Provide the [X, Y] coordinate of the cell's center where the given text is located.  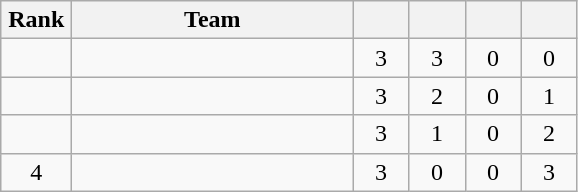
4 [36, 172]
Rank [36, 20]
Team [212, 20]
